Determine the (x, y) coordinate at the center of the cell enclosing the given text.  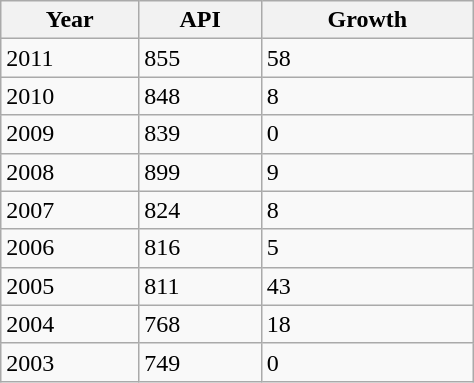
9 (367, 172)
848 (200, 96)
2008 (70, 172)
839 (200, 134)
2004 (70, 324)
811 (200, 286)
855 (200, 58)
18 (367, 324)
899 (200, 172)
Growth (367, 20)
2003 (70, 362)
2006 (70, 248)
816 (200, 248)
Year (70, 20)
API (200, 20)
2011 (70, 58)
2009 (70, 134)
768 (200, 324)
2007 (70, 210)
824 (200, 210)
2010 (70, 96)
5 (367, 248)
43 (367, 286)
58 (367, 58)
2005 (70, 286)
749 (200, 362)
